Locate the cell with the specified text and output its [x, y] center coordinate. 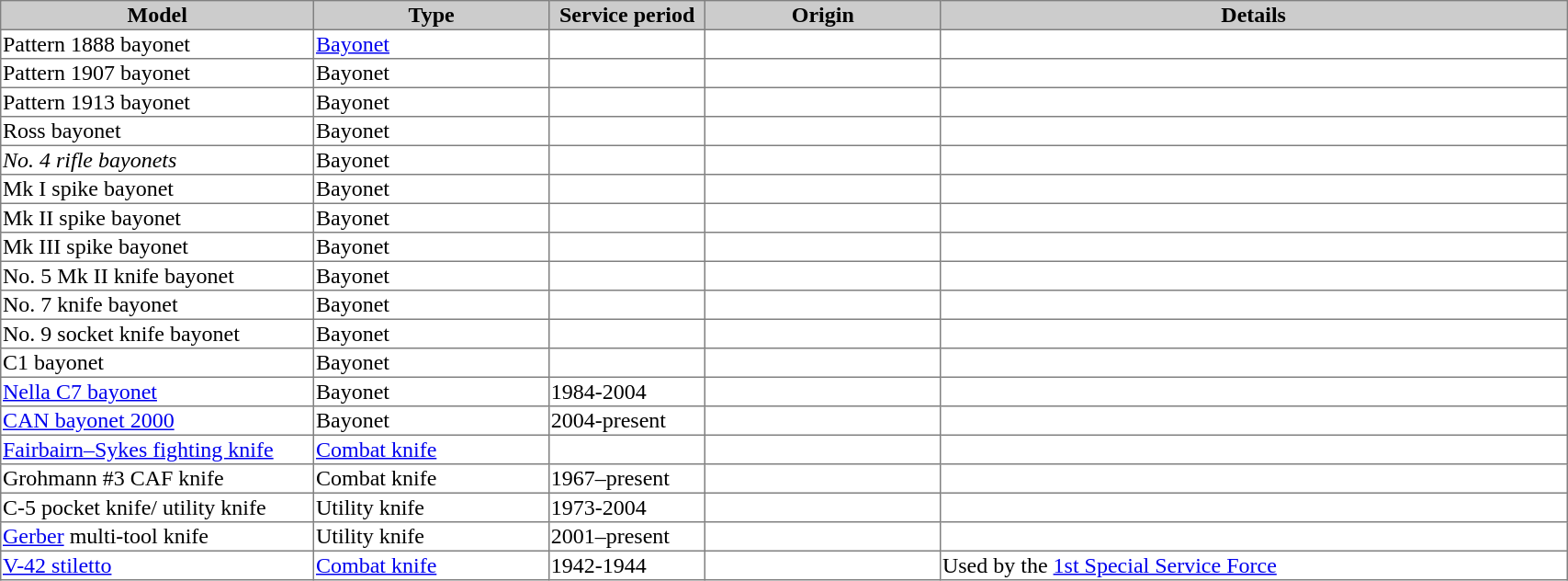
Pattern 1913 bayonet [158, 102]
2004-present [626, 421]
1967–present [626, 479]
1973-2004 [626, 507]
Fairbairn–Sykes fighting knife [158, 450]
Pattern 1907 bayonet [158, 74]
Origin [823, 16]
Nella C7 bayonet [158, 392]
C1 bayonet [158, 363]
No. 4 rifle bayonets [158, 160]
Gerber multi-tool knife [158, 537]
1942-1944 [626, 565]
Pattern 1888 bayonet [158, 44]
Type [432, 16]
1984-2004 [626, 392]
Mk I spike bayonet [158, 189]
Service period [626, 16]
No. 9 socket knife bayonet [158, 334]
Used by the 1st Special Service Force [1254, 565]
V-42 stiletto [158, 565]
Model [158, 16]
Mk III spike bayonet [158, 247]
CAN bayonet 2000 [158, 421]
2001–present [626, 537]
No. 5 Mk II knife bayonet [158, 276]
Mk II spike bayonet [158, 218]
Ross bayonet [158, 131]
Grohmann #3 CAF knife [158, 479]
C-5 pocket knife/ utility knife [158, 507]
Details [1254, 16]
No. 7 knife bayonet [158, 305]
